Extract the (X, Y) coordinate from the center of the cell holding the provided text.  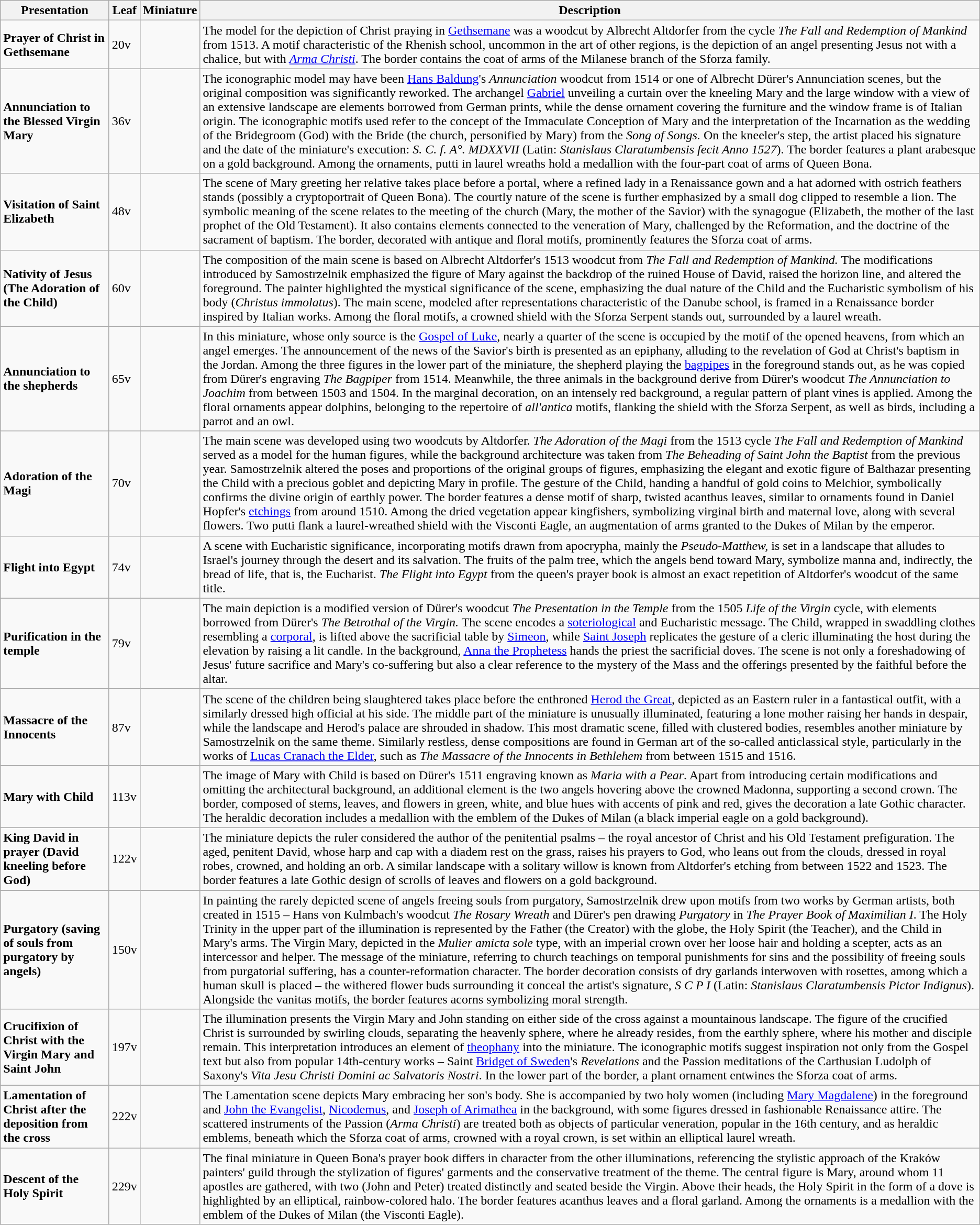
Nativity of Jesus (The Adoration of the Child) (54, 288)
70v (125, 483)
20v (125, 45)
Leaf (125, 10)
Lamentation of Christ after the deposition from the cross (54, 1117)
150v (125, 950)
79v (125, 643)
Purification in the temple (54, 643)
113v (125, 796)
60v (125, 288)
222v (125, 1117)
Flight into Egypt (54, 567)
Annunciation to the Blessed Virgin Mary (54, 121)
Prayer of Christ in Gethsemane (54, 45)
48v (125, 212)
Crucifixion of Christ with the Virgin Mary and Saint John (54, 1047)
King David in prayer (David kneeling before God) (54, 859)
197v (125, 1047)
74v (125, 567)
Mary with Child (54, 796)
122v (125, 859)
Descent of the Holy Spirit (54, 1186)
Adoration of the Magi (54, 483)
229v (125, 1186)
Annunciation to the shepherds (54, 379)
Massacre of the Innocents (54, 727)
Presentation (54, 10)
Visitation of Saint Elizabeth (54, 212)
Description (589, 10)
Miniature (170, 10)
Purgatory (saving of souls from purgatory by angels) (54, 950)
87v (125, 727)
36v (125, 121)
65v (125, 379)
